Extract the (x, y) coordinate from the center of the cell holding the provided text.  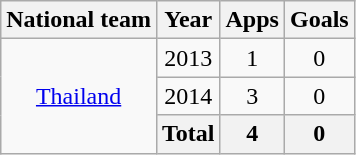
3 (252, 96)
2013 (188, 58)
National team (79, 20)
2014 (188, 96)
Goals (319, 20)
Year (188, 20)
1 (252, 58)
Thailand (79, 96)
4 (252, 134)
Apps (252, 20)
Total (188, 134)
